Detect which cell encompasses the target text, then output its (X, Y) center coordinate. 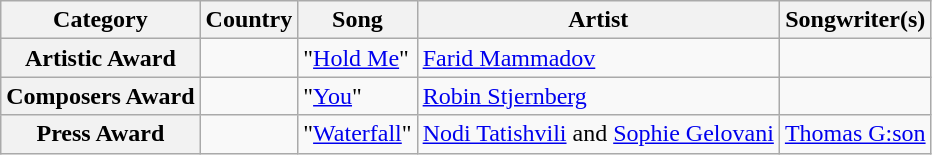
Artist (598, 20)
Robin Stjernberg (598, 96)
Nodi Tatishvili and Sophie Gelovani (598, 134)
"You" (358, 96)
Press Award (100, 134)
Farid Mammadov (598, 58)
"Waterfall" (358, 134)
Song (358, 20)
Thomas G:son (855, 134)
Composers Award (100, 96)
Artistic Award (100, 58)
Songwriter(s) (855, 20)
Country (249, 20)
Category (100, 20)
"Hold Me" (358, 58)
